Pinpoint the cell where the given text exists, returning its [X, Y] midpoint coordinate. 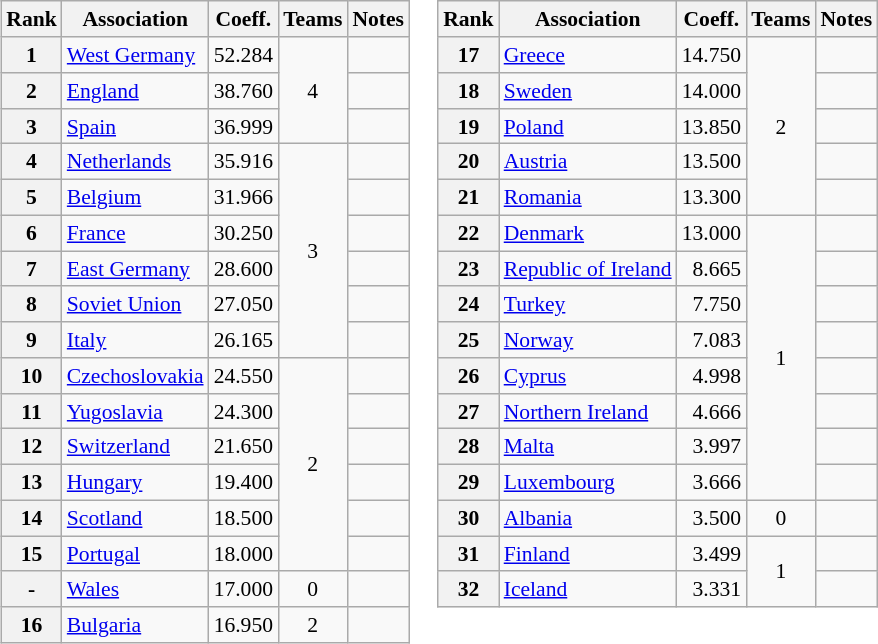
Romania [588, 197]
13.850 [712, 126]
Malta [588, 447]
Bulgaria [136, 625]
16 [32, 625]
30.250 [244, 233]
7.750 [712, 304]
28 [468, 447]
24 [468, 304]
16.950 [244, 625]
11 [32, 411]
7.083 [712, 340]
32 [468, 589]
13.300 [712, 197]
3.499 [712, 554]
Netherlands [136, 162]
27 [468, 411]
28.600 [244, 269]
Norway [588, 340]
Greece [588, 55]
52.284 [244, 55]
Northern Ireland [588, 411]
3.331 [712, 589]
17 [468, 55]
Poland [588, 126]
8 [32, 304]
20 [468, 162]
21.650 [244, 447]
12 [32, 447]
England [136, 91]
22 [468, 233]
Portugal [136, 554]
24.550 [244, 376]
18.000 [244, 554]
3.666 [712, 482]
France [136, 233]
Soviet Union [136, 304]
Switzerland [136, 447]
Denmark [588, 233]
3.997 [712, 447]
21 [468, 197]
Sweden [588, 91]
8.665 [712, 269]
Turkey [588, 304]
9 [32, 340]
38.760 [244, 91]
West Germany [136, 55]
Spain [136, 126]
19 [468, 126]
29 [468, 482]
25 [468, 340]
Czechoslovakia [136, 376]
10 [32, 376]
Yugoslavia [136, 411]
Austria [588, 162]
3.500 [712, 518]
Scotland [136, 518]
East Germany [136, 269]
13.500 [712, 162]
23 [468, 269]
13.000 [712, 233]
4.666 [712, 411]
18.500 [244, 518]
- [32, 589]
Italy [136, 340]
Wales [136, 589]
18 [468, 91]
7 [32, 269]
Luxembourg [588, 482]
27.050 [244, 304]
Hungary [136, 482]
24.300 [244, 411]
26 [468, 376]
36.999 [244, 126]
4.998 [712, 376]
31.966 [244, 197]
35.916 [244, 162]
13 [32, 482]
Cyprus [588, 376]
17.000 [244, 589]
26.165 [244, 340]
5 [32, 197]
6 [32, 233]
Republic of Ireland [588, 269]
15 [32, 554]
Finland [588, 554]
Belgium [136, 197]
Iceland [588, 589]
19.400 [244, 482]
30 [468, 518]
14.000 [712, 91]
14 [32, 518]
31 [468, 554]
Albania [588, 518]
14.750 [712, 55]
